Extract the (x, y) coordinate from the center of the cell holding the provided text.  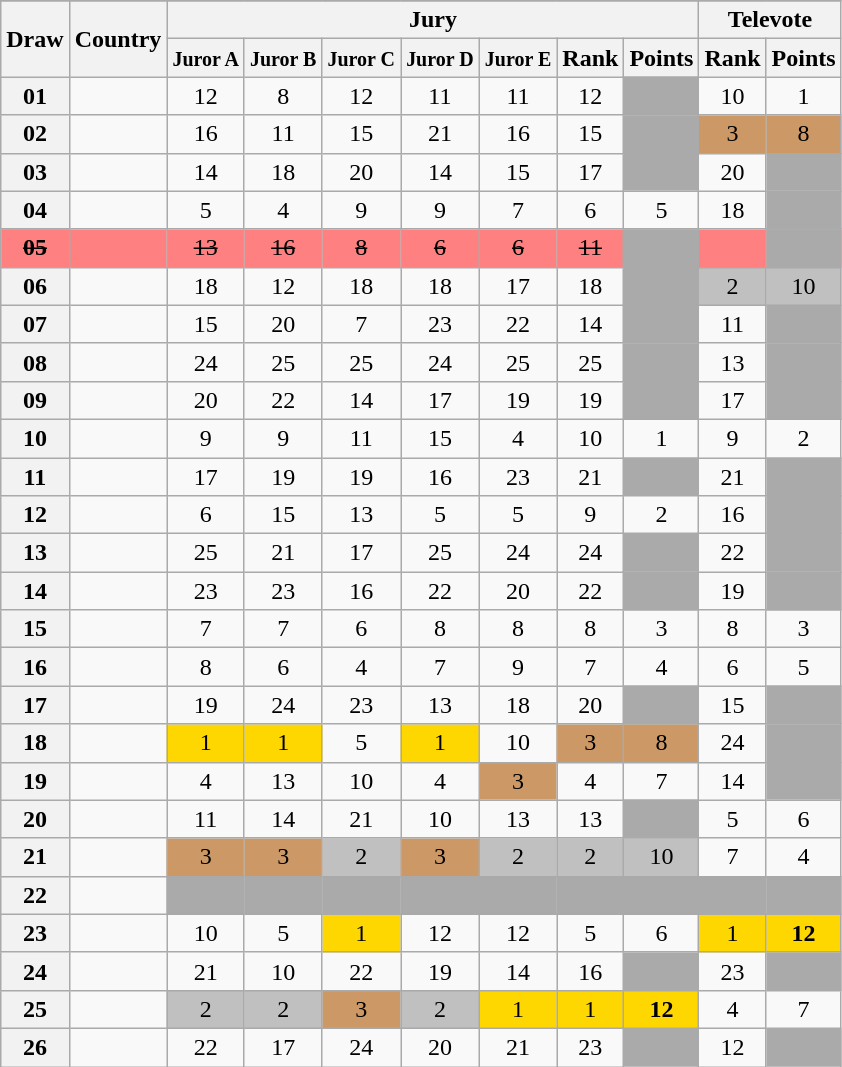
01 (35, 96)
Country (118, 39)
07 (35, 324)
Draw (35, 39)
02 (35, 134)
05 (35, 248)
03 (35, 172)
Televote (770, 20)
06 (35, 286)
Juror D (440, 58)
26 (35, 1047)
Jury (433, 20)
Juror E (518, 58)
Juror A (206, 58)
Juror B (283, 58)
Juror C (362, 58)
09 (35, 400)
04 (35, 210)
08 (35, 362)
